Extract the (x, y) coordinate from the center of the cell holding the provided text.  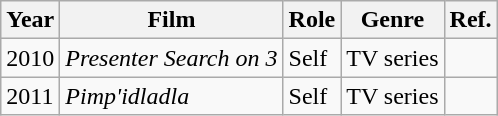
Pimp'idladla (172, 96)
Year (30, 20)
Film (172, 20)
Ref. (470, 20)
Presenter Search on 3 (172, 58)
Genre (392, 20)
Role (312, 20)
2010 (30, 58)
2011 (30, 96)
